Locate the cell with the specified text and output its [x, y] center coordinate. 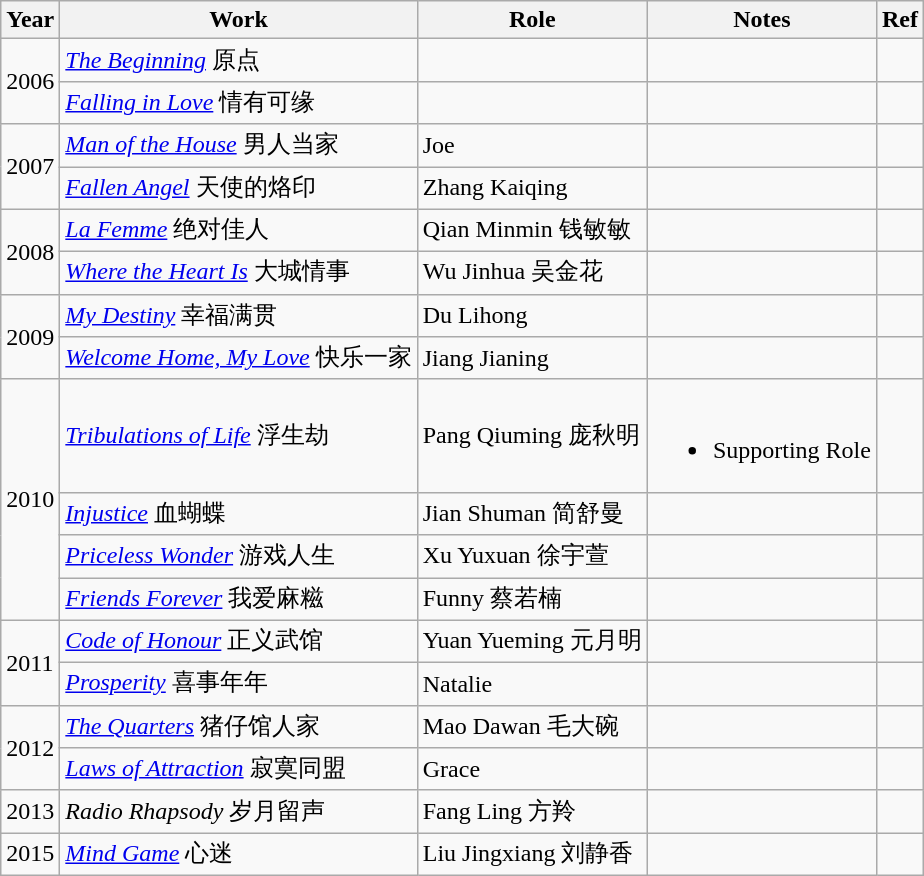
Joe [532, 146]
2013 [30, 812]
Priceless Wonder 游戏人生 [238, 556]
2009 [30, 336]
Jian Shuman 简舒曼 [532, 514]
Mao Dawan 毛大碗 [532, 726]
2010 [30, 500]
2015 [30, 854]
Fang Ling 方羚 [532, 812]
2012 [30, 748]
Funny 蔡若楠 [532, 600]
Role [532, 20]
Prosperity 喜事年年 [238, 684]
Notes [762, 20]
2006 [30, 82]
Du Lihong [532, 316]
Friends Forever 我爱麻糍 [238, 600]
Laws of Attraction 寂寞同盟 [238, 770]
2011 [30, 662]
Falling in Love 情有可缘 [238, 102]
The Beginning 原点 [238, 60]
Grace [532, 770]
Liu Jingxiang 刘静香 [532, 854]
Radio Rhapsody 岁月留声 [238, 812]
Natalie [532, 684]
Ref [900, 20]
My Destiny 幸福满贯 [238, 316]
2008 [30, 252]
Qian Minmin 钱敏敏 [532, 230]
Year [30, 20]
La Femme 绝对佳人 [238, 230]
Code of Honour 正义武馆 [238, 642]
Supporting Role [762, 436]
Tribulations of Life 浮生劫 [238, 436]
Mind Game 心迷 [238, 854]
Man of the House 男人当家 [238, 146]
Yuan Yueming 元月明 [532, 642]
Where the Heart Is 大城情事 [238, 274]
Work [238, 20]
Fallen Angel 天使的烙印 [238, 188]
Pang Qiuming 庞秋明 [532, 436]
2007 [30, 166]
Welcome Home, My Love 快乐一家 [238, 358]
The Quarters 猪仔馆人家 [238, 726]
Xu Yuxuan 徐宇萱 [532, 556]
Jiang Jianing [532, 358]
Injustice 血蝴蝶 [238, 514]
Zhang Kaiqing [532, 188]
Wu Jinhua 吴金花 [532, 274]
